From the cell containing the given text, extract its center point as (x, y) coordinate. 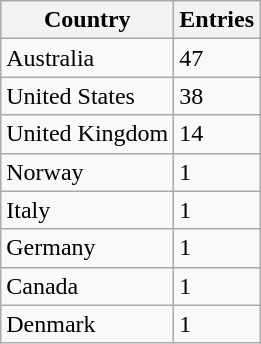
Australia (88, 58)
Italy (88, 210)
Entries (217, 20)
United States (88, 96)
38 (217, 96)
14 (217, 134)
United Kingdom (88, 134)
Country (88, 20)
Germany (88, 248)
Norway (88, 172)
Canada (88, 286)
Denmark (88, 324)
47 (217, 58)
